From the cell containing the given text, extract its center point as [X, Y] coordinate. 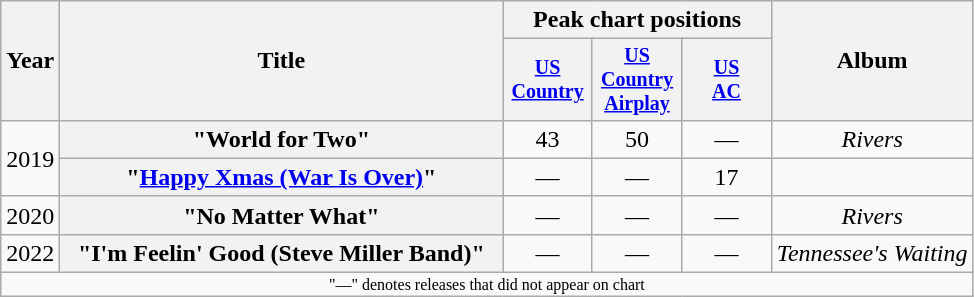
"World for Two" [282, 139]
Tennessee's Waiting [872, 253]
"No Matter What" [282, 215]
"I'm Feelin' Good (Steve Miller Band)" [282, 253]
2022 [30, 253]
Year [30, 61]
"Happy Xmas (War Is Over)" [282, 177]
17 [726, 177]
50 [636, 139]
"—" denotes releases that did not appear on chart [487, 285]
43 [548, 139]
US AC [726, 80]
Album [872, 61]
Title [282, 61]
US Country [548, 80]
2019 [30, 158]
US Country Airplay [636, 80]
2020 [30, 215]
Peak chart positions [637, 20]
